Determine the (x, y) coordinate at the center of the cell enclosing the given text.  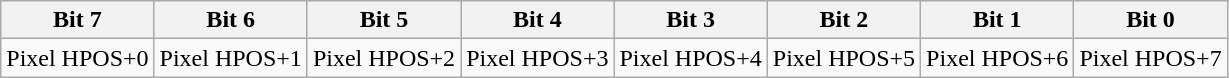
Pixel HPOS+0 (78, 58)
Pixel HPOS+5 (844, 58)
Pixel HPOS+7 (1150, 58)
Bit 5 (384, 20)
Bit 6 (230, 20)
Bit 2 (844, 20)
Bit 3 (690, 20)
Pixel HPOS+3 (538, 58)
Pixel HPOS+1 (230, 58)
Pixel HPOS+2 (384, 58)
Bit 7 (78, 20)
Bit 0 (1150, 20)
Bit 1 (998, 20)
Pixel HPOS+4 (690, 58)
Bit 4 (538, 20)
Pixel HPOS+6 (998, 58)
